Identify which cell holds the provided text, then report its (X, Y) central coordinate. 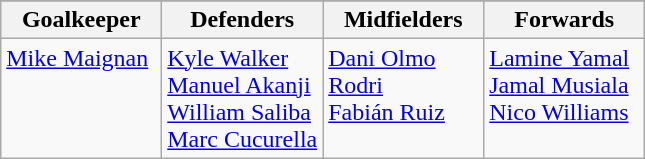
Kyle Walker Manuel Akanji William Saliba Marc Cucurella (242, 98)
Mike Maignan (82, 98)
Midfielders (404, 20)
Defenders (242, 20)
Lamine Yamal Jamal Musiala Nico Williams (564, 98)
Forwards (564, 20)
Goalkeeper (82, 20)
Dani Olmo Rodri Fabián Ruiz (404, 98)
